Search for the cell housing the specified text and yield its [X, Y] center coordinate. 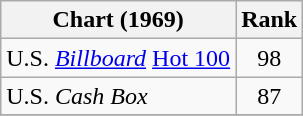
U.S. Cash Box [118, 96]
U.S. Billboard Hot 100 [118, 58]
Chart (1969) [118, 20]
98 [270, 58]
87 [270, 96]
Rank [270, 20]
